Pinpoint the cell where the given text exists, returning its [x, y] midpoint coordinate. 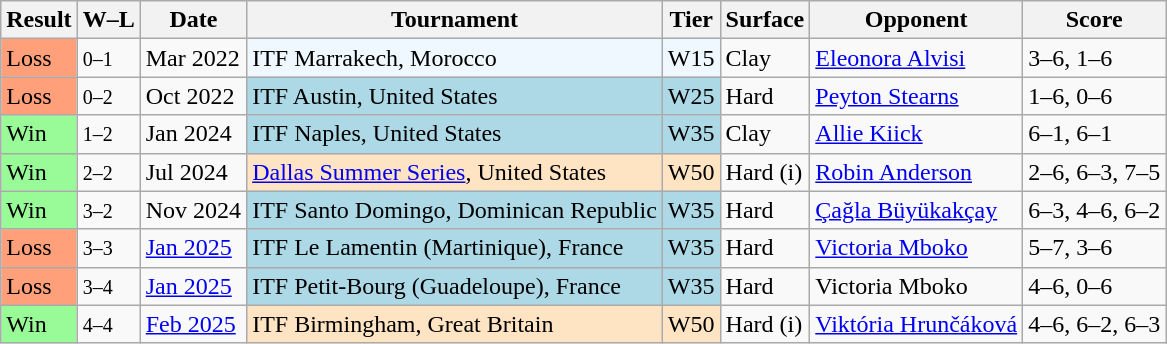
Nov 2024 [193, 210]
ITF Petit-Bourg (Guadeloupe), France [455, 286]
Feb 2025 [193, 324]
ITF Le Lamentin (Martinique), France [455, 248]
0–1 [108, 58]
0–2 [108, 96]
Jul 2024 [193, 172]
6–1, 6–1 [1094, 134]
4–6, 6–2, 6–3 [1094, 324]
Surface [765, 20]
1–6, 0–6 [1094, 96]
3–2 [108, 210]
3–3 [108, 248]
Score [1094, 20]
2–6, 6–3, 7–5 [1094, 172]
ITF Marrakech, Morocco [455, 58]
Tier [691, 20]
3–4 [108, 286]
Result [39, 20]
Tournament [455, 20]
Opponent [916, 20]
Oct 2022 [193, 96]
Çağla Büyükakçay [916, 210]
ITF Austin, United States [455, 96]
2–2 [108, 172]
Peyton Stearns [916, 96]
Date [193, 20]
W–L [108, 20]
4–6, 0–6 [1094, 286]
ITF Birmingham, Great Britain [455, 324]
Mar 2022 [193, 58]
Allie Kiick [916, 134]
Viktória Hrunčáková [916, 324]
Dallas Summer Series, United States [455, 172]
ITF Naples, United States [455, 134]
6–3, 4–6, 6–2 [1094, 210]
Eleonora Alvisi [916, 58]
3–6, 1–6 [1094, 58]
W15 [691, 58]
W25 [691, 96]
1–2 [108, 134]
5–7, 3–6 [1094, 248]
4–4 [108, 324]
Robin Anderson [916, 172]
Jan 2024 [193, 134]
ITF Santo Domingo, Dominican Republic [455, 210]
